Identify which cell holds the provided text, then report its [x, y] central coordinate. 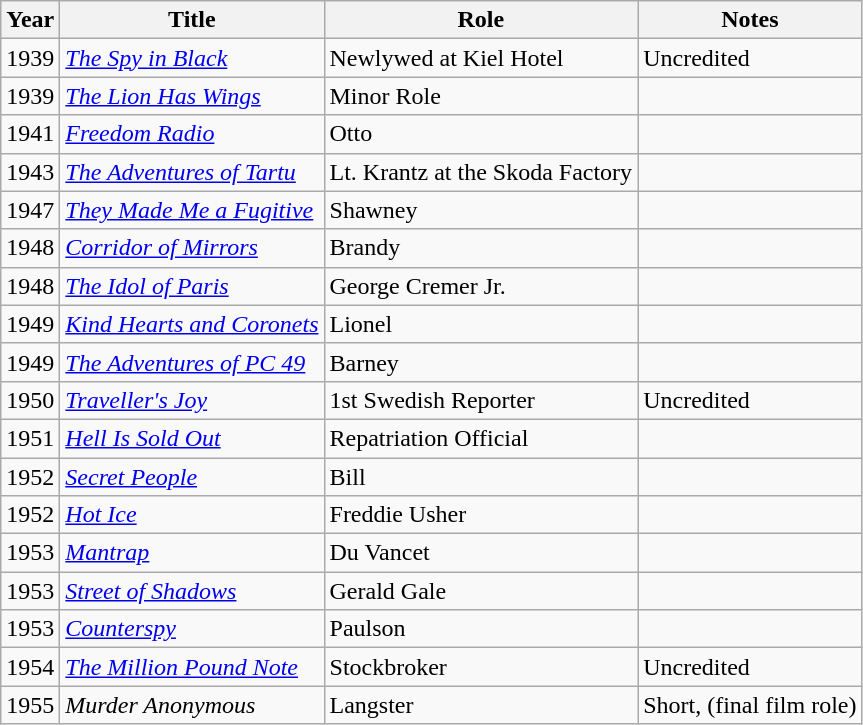
Lionel [481, 324]
1943 [30, 172]
The Million Pound Note [192, 667]
Mantrap [192, 553]
Street of Shadows [192, 591]
1950 [30, 400]
Repatriation Official [481, 438]
Langster [481, 705]
The Spy in Black [192, 58]
Otto [481, 134]
Notes [750, 20]
The Idol of Paris [192, 286]
Murder Anonymous [192, 705]
Shawney [481, 210]
1954 [30, 667]
Role [481, 20]
Secret People [192, 477]
Kind Hearts and Coronets [192, 324]
Newlywed at Kiel Hotel [481, 58]
Lt. Krantz at the Skoda Factory [481, 172]
Hot Ice [192, 515]
Brandy [481, 248]
Du Vancet [481, 553]
1951 [30, 438]
The Adventures of PC 49 [192, 362]
1941 [30, 134]
Corridor of Mirrors [192, 248]
1947 [30, 210]
Year [30, 20]
Paulson [481, 629]
Title [192, 20]
Traveller's Joy [192, 400]
1st Swedish Reporter [481, 400]
They Made Me a Fugitive [192, 210]
Short, (final film role) [750, 705]
1955 [30, 705]
Freedom Radio [192, 134]
The Lion Has Wings [192, 96]
Stockbroker [481, 667]
Barney [481, 362]
Counterspy [192, 629]
Freddie Usher [481, 515]
Hell Is Sold Out [192, 438]
Gerald Gale [481, 591]
Minor Role [481, 96]
George Cremer Jr. [481, 286]
Bill [481, 477]
The Adventures of Tartu [192, 172]
